Detect which cell encompasses the target text, then output its (x, y) center coordinate. 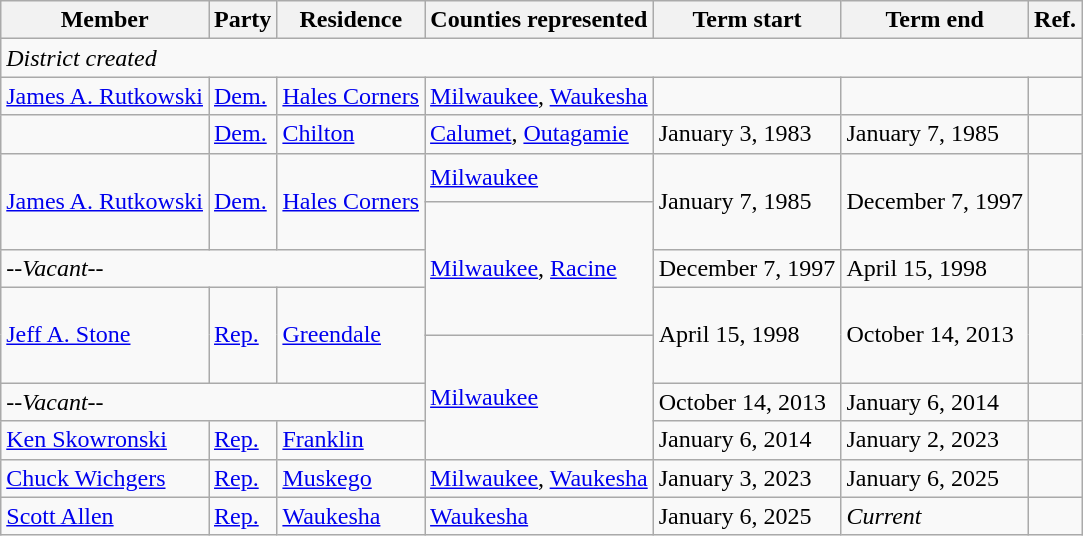
Muskego (351, 478)
Calumet, Outagamie (540, 134)
Member (105, 20)
Greendale (351, 335)
Chuck Wichgers (105, 478)
Milwaukee, Racine (540, 268)
Residence (351, 20)
Franklin (351, 440)
Chilton (351, 134)
Party (242, 20)
January 3, 1983 (747, 134)
Counties represented (540, 20)
Term end (935, 20)
Jeff A. Stone (105, 335)
Ref. (1056, 20)
Term start (747, 20)
January 2, 2023 (935, 440)
January 3, 2023 (747, 478)
Ken Skowronski (105, 440)
Current (935, 516)
Scott Allen (105, 516)
District created (542, 58)
